For the text-containing cell, return its midpoint in (X, Y) coordinate format. 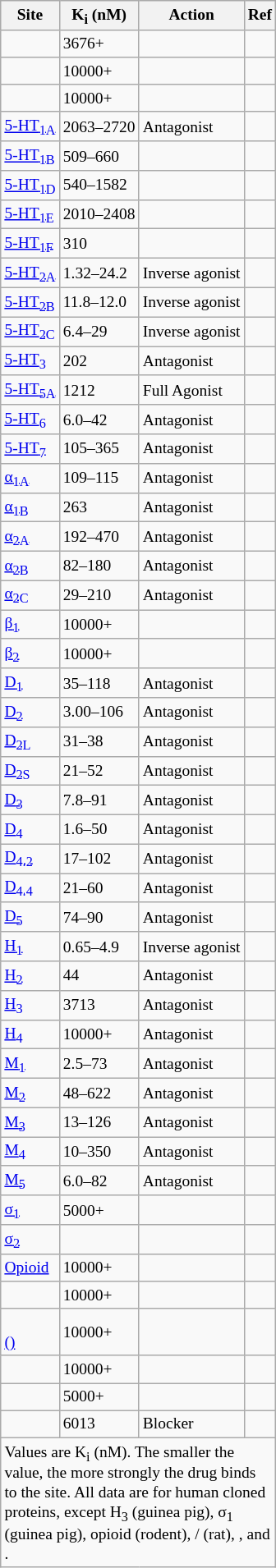
σ2 (30, 1240)
31–38 (99, 741)
0.65–4.9 (99, 947)
11.8–12.0 (99, 302)
6.4–29 (99, 332)
D3 (30, 800)
6.0–82 (99, 1181)
α2C (30, 595)
74–90 (99, 917)
48–622 (99, 1093)
1212 (99, 390)
105–365 (99, 449)
α2B (30, 566)
Action (191, 16)
509–660 (99, 156)
44 (99, 976)
5-HT5A (30, 390)
Ki (nM) (99, 16)
2.5–73 (99, 1064)
() (30, 1332)
β2 (30, 653)
M4 (30, 1152)
H2 (30, 976)
310 (99, 244)
2063–2720 (99, 126)
21–52 (99, 771)
Opioid (30, 1268)
192–470 (99, 537)
H1 (30, 947)
M2 (30, 1093)
3676+ (99, 43)
3713 (99, 1005)
17–102 (99, 859)
1.32–24.2 (99, 273)
7.8–91 (99, 800)
β1 (30, 625)
Ref (260, 16)
3.00–106 (99, 713)
α1B (30, 507)
21–60 (99, 888)
10–350 (99, 1152)
5-HT1A (30, 126)
5-HT2C (30, 332)
82–180 (99, 566)
5-HT1E (30, 214)
M5 (30, 1181)
202 (99, 361)
35–118 (99, 683)
29–210 (99, 595)
α2A (30, 537)
5-HT3 (30, 361)
540–1582 (99, 186)
6.0–42 (99, 420)
M3 (30, 1122)
M1 (30, 1064)
1.6–50 (99, 829)
α1A (30, 478)
Full Agonist (191, 390)
H3 (30, 1005)
13–126 (99, 1122)
Site (30, 16)
σ1 (30, 1210)
D4 (30, 829)
D1 (30, 683)
2010–2408 (99, 214)
6013 (99, 1424)
D2 (30, 713)
H4 (30, 1034)
5-HT2B (30, 302)
5-HT1F (30, 244)
5-HT2A (30, 273)
Blocker (191, 1424)
5-HT6 (30, 420)
109–115 (99, 478)
263 (99, 507)
5-HT7 (30, 449)
5-HT1B (30, 156)
D5 (30, 917)
D4.4 (30, 888)
D2S (30, 771)
5-HT1D (30, 186)
D2L (30, 741)
D4.2 (30, 859)
